From the cell containing the given text, extract its center point as [x, y] coordinate. 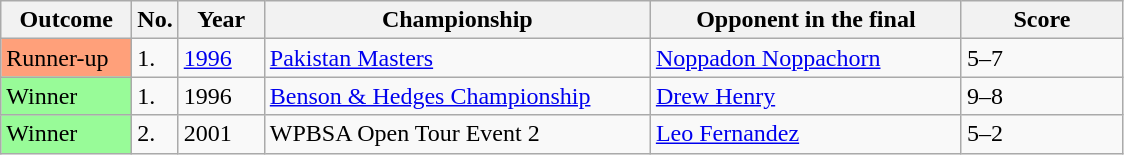
No. [155, 20]
9–8 [1042, 96]
5–7 [1042, 58]
Outcome [66, 20]
WPBSA Open Tour Event 2 [457, 134]
Opponent in the final [806, 20]
Benson & Hedges Championship [457, 96]
2. [155, 134]
5–2 [1042, 134]
Score [1042, 20]
Pakistan Masters [457, 58]
Drew Henry [806, 96]
Runner-up [66, 58]
Leo Fernandez [806, 134]
2001 [221, 134]
Noppadon Noppachorn [806, 58]
Year [221, 20]
Championship [457, 20]
